Capture the cell that displays the provided text and extract its [X, Y] central coordinate. 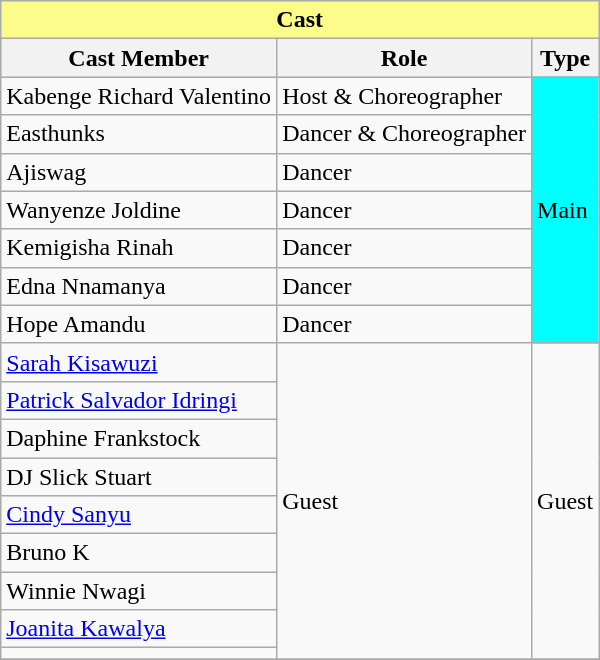
DJ Slick Stuart [139, 477]
Host & Choreographer [404, 96]
Cast [300, 20]
Easthunks [139, 134]
Edna Nnamanya [139, 286]
Patrick Salvador Idringi [139, 400]
Role [404, 58]
Winnie Nwagi [139, 591]
Kabenge Richard Valentino [139, 96]
Sarah Kisawuzi [139, 362]
Main [566, 210]
Joanita Kawalya [139, 629]
Ajiswag [139, 172]
Kemigisha Rinah [139, 248]
Cast Member [139, 58]
Daphine Frankstock [139, 438]
Dancer & Choreographer [404, 134]
Hope Amandu [139, 324]
Wanyenze Joldine [139, 210]
Cindy Sanyu [139, 515]
Type [566, 58]
Bruno K [139, 553]
